Detect which cell encompasses the target text, then output its (x, y) center coordinate. 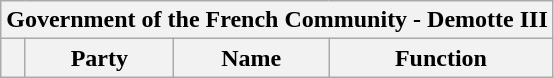
Function (442, 58)
Party (100, 58)
Name (252, 58)
Government of the French Community - Demotte III (278, 20)
